Output the (x, y) coordinate of the center of the cell containing the given text.  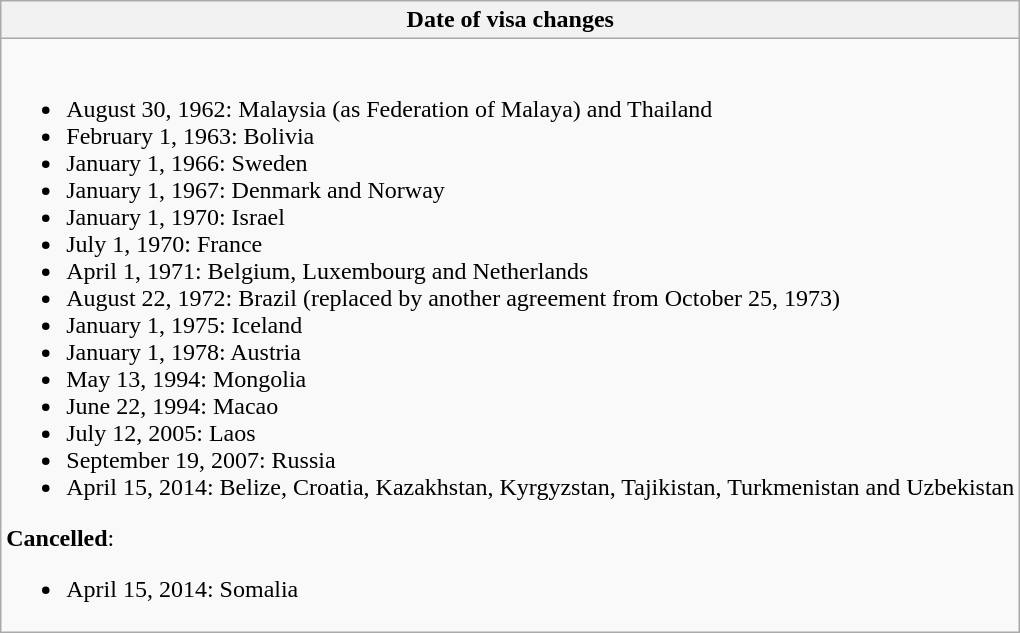
Date of visa changes (510, 20)
